Search for the cell housing the specified text and yield its (x, y) center coordinate. 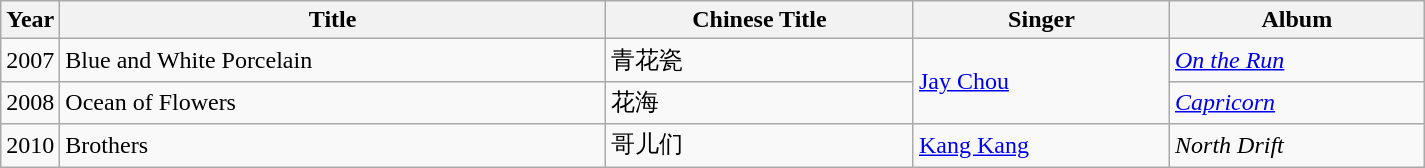
Chinese Title (759, 20)
Singer (1041, 20)
Ocean of Flowers (333, 102)
Title (333, 20)
Year (30, 20)
Brothers (333, 146)
Album (1298, 20)
Jay Chou (1041, 82)
2008 (30, 102)
Kang Kang (1041, 146)
2007 (30, 60)
花海 (759, 102)
青花瓷 (759, 60)
哥儿们 (759, 146)
North Drift (1298, 146)
Capricorn (1298, 102)
On the Run (1298, 60)
2010 (30, 146)
Blue and White Porcelain (333, 60)
